Return (x, y) of the center of cell containing provided text 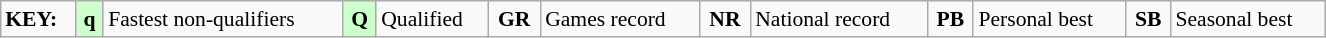
KEY: (38, 19)
PB (950, 19)
National record (838, 19)
NR (725, 19)
SB (1148, 19)
Qualified (432, 19)
GR (514, 19)
Fastest non-qualifiers (223, 19)
Personal best (1049, 19)
q (90, 19)
Seasonal best (1248, 19)
Games record (620, 19)
Q (360, 19)
